Identify which cell holds the provided text, then report its [X, Y] central coordinate. 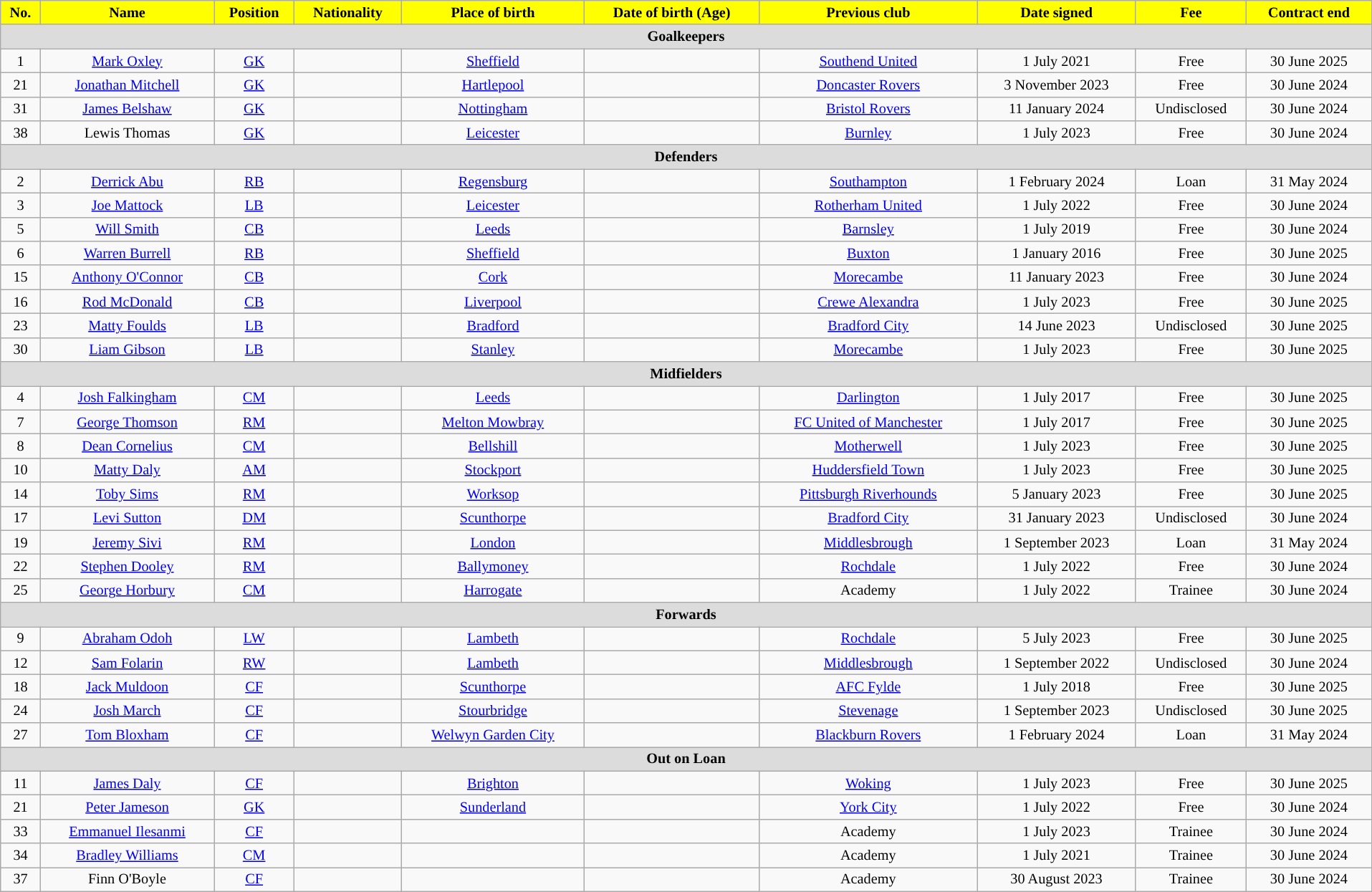
London [493, 542]
Rod McDonald [127, 302]
Cork [493, 277]
Buxton [868, 253]
Nationality [348, 12]
FC United of Manchester [868, 422]
Blackburn Rovers [868, 735]
Levi Sutton [127, 518]
Jeremy Sivi [127, 542]
Toby Sims [127, 494]
Date signed [1056, 12]
15 [21, 277]
25 [21, 590]
Finn O'Boyle [127, 879]
Southend United [868, 60]
22 [21, 566]
14 June 2023 [1056, 325]
Liverpool [493, 302]
5 January 2023 [1056, 494]
Warren Burrell [127, 253]
Stanley [493, 350]
2 [21, 181]
Nottingham [493, 109]
Bradley Williams [127, 855]
31 January 2023 [1056, 518]
1 September 2022 [1056, 663]
30 August 2023 [1056, 879]
1 [21, 60]
Fee [1191, 12]
Stourbridge [493, 711]
DM [254, 518]
George Horbury [127, 590]
1 July 2019 [1056, 229]
Place of birth [493, 12]
Jack Muldoon [127, 686]
Name [127, 12]
Matty Daly [127, 470]
16 [21, 302]
Ballymoney [493, 566]
5 July 2023 [1056, 638]
37 [21, 879]
9 [21, 638]
Dean Cornelius [127, 446]
George Thomson [127, 422]
23 [21, 325]
Bristol Rovers [868, 109]
Date of birth (Age) [672, 12]
Sunderland [493, 807]
Will Smith [127, 229]
Matty Foulds [127, 325]
Motherwell [868, 446]
12 [21, 663]
Jonathan Mitchell [127, 85]
19 [21, 542]
Regensburg [493, 181]
10 [21, 470]
Pittsburgh Riverhounds [868, 494]
Abraham Odoh [127, 638]
11 January 2023 [1056, 277]
Crewe Alexandra [868, 302]
Liam Gibson [127, 350]
Emmanuel Ilesanmi [127, 831]
AM [254, 470]
Contract end [1310, 12]
Stockport [493, 470]
Forwards [686, 614]
18 [21, 686]
11 [21, 783]
Bradford [493, 325]
24 [21, 711]
31 [21, 109]
Melton Mowbray [493, 422]
Welwyn Garden City [493, 735]
Southampton [868, 181]
11 January 2024 [1056, 109]
33 [21, 831]
6 [21, 253]
Previous club [868, 12]
RW [254, 663]
17 [21, 518]
Joe Mattock [127, 205]
Rotherham United [868, 205]
1 July 2018 [1056, 686]
Mark Oxley [127, 60]
Harrogate [493, 590]
30 [21, 350]
Burnley [868, 133]
Tom Bloxham [127, 735]
Anthony O'Connor [127, 277]
34 [21, 855]
York City [868, 807]
Worksop [493, 494]
Bellshill [493, 446]
James Belshaw [127, 109]
Doncaster Rovers [868, 85]
Stevenage [868, 711]
5 [21, 229]
James Daly [127, 783]
4 [21, 398]
3 [21, 205]
1 January 2016 [1056, 253]
Brighton [493, 783]
Lewis Thomas [127, 133]
Barnsley [868, 229]
AFC Fylde [868, 686]
8 [21, 446]
3 November 2023 [1056, 85]
7 [21, 422]
Woking [868, 783]
Peter Jameson [127, 807]
Sam Folarin [127, 663]
LW [254, 638]
Stephen Dooley [127, 566]
38 [21, 133]
Midfielders [686, 373]
Defenders [686, 157]
Josh Falkingham [127, 398]
Josh March [127, 711]
Out on Loan [686, 759]
Huddersfield Town [868, 470]
27 [21, 735]
Position [254, 12]
Derrick Abu [127, 181]
No. [21, 12]
Hartlepool [493, 85]
Goalkeepers [686, 37]
14 [21, 494]
Darlington [868, 398]
